Determine the (x, y) coordinate at the center of the cell enclosing the given text.  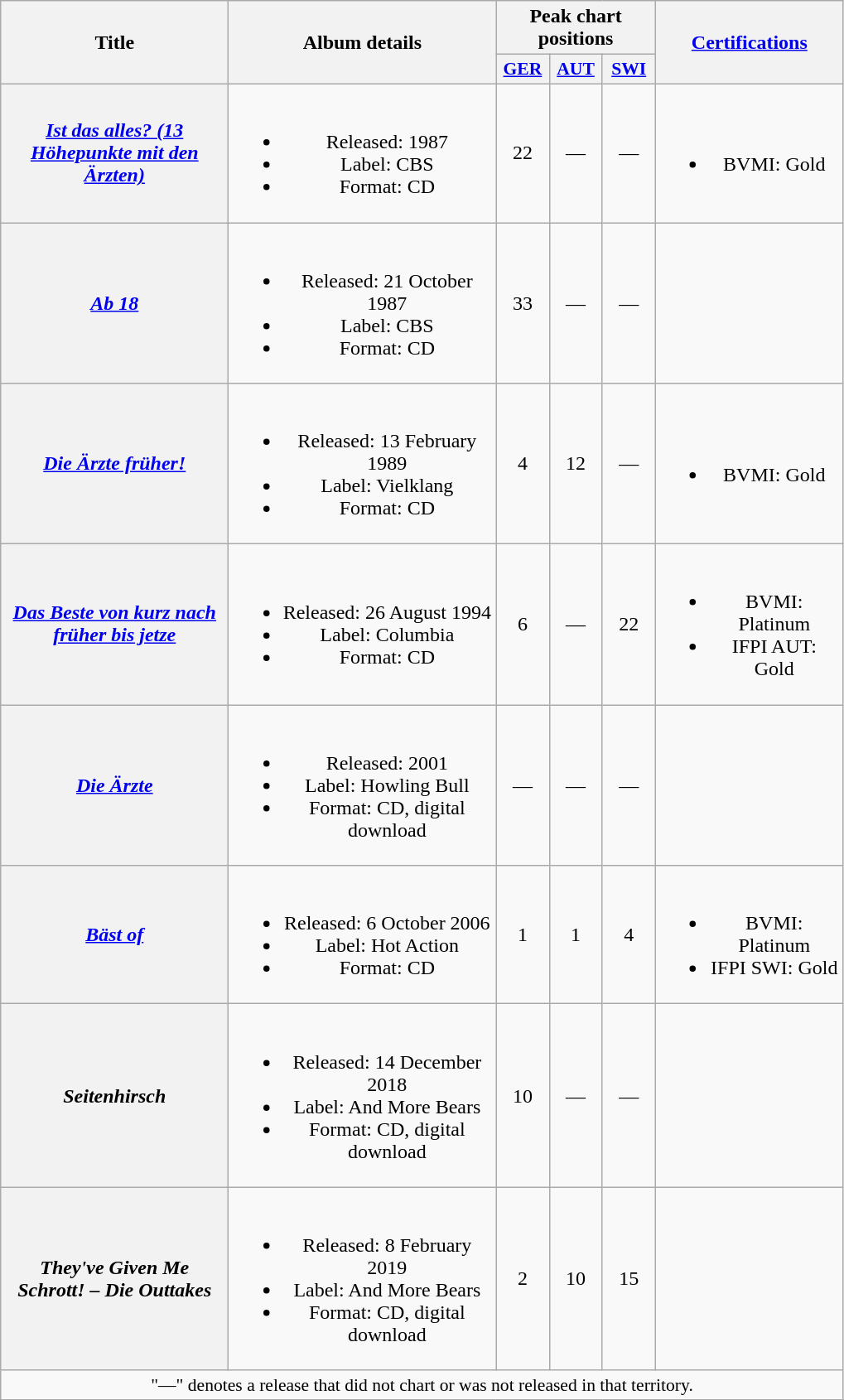
Seitenhirsch (114, 1095)
Released: 6 October 2006Label: Hot ActionFormat: CD (363, 934)
12 (576, 464)
BVMI: PlatinumIFPI AUT: Gold (749, 625)
6 (523, 625)
Die Ärzte (114, 785)
SWI (629, 70)
2 (523, 1279)
Das Beste von kurz nach früher bis jetze (114, 625)
33 (523, 302)
Die Ärzte früher! (114, 464)
Released: 21 October 1987Label: CBSFormat: CD (363, 302)
BVMI: PlatinumIFPI SWI: Gold (749, 934)
Bäst of (114, 934)
GER (523, 70)
Released: 14 December 2018Label: And More BearsFormat: CD, digital download (363, 1095)
"—" denotes a release that did not chart or was not released in that territory. (422, 1385)
15 (629, 1279)
Released: 13 February 1989Label: VielklangFormat: CD (363, 464)
Ist das alles? (13 Höhepunkte mit den Ärzten) (114, 152)
They've Given Me Schrott! – Die Outtakes (114, 1279)
Ab 18 (114, 302)
Peak chart positions (576, 28)
Released: 26 August 1994Label: ColumbiaFormat: CD (363, 625)
Album details (363, 43)
Released: 2001Label: Howling BullFormat: CD, digital download (363, 785)
Title (114, 43)
Certifications (749, 43)
AUT (576, 70)
Released: 1987Label: CBSFormat: CD (363, 152)
Released: 8 February 2019Label: And More BearsFormat: CD, digital download (363, 1279)
